Output the (X, Y) coordinate of the center of the cell containing the given text.  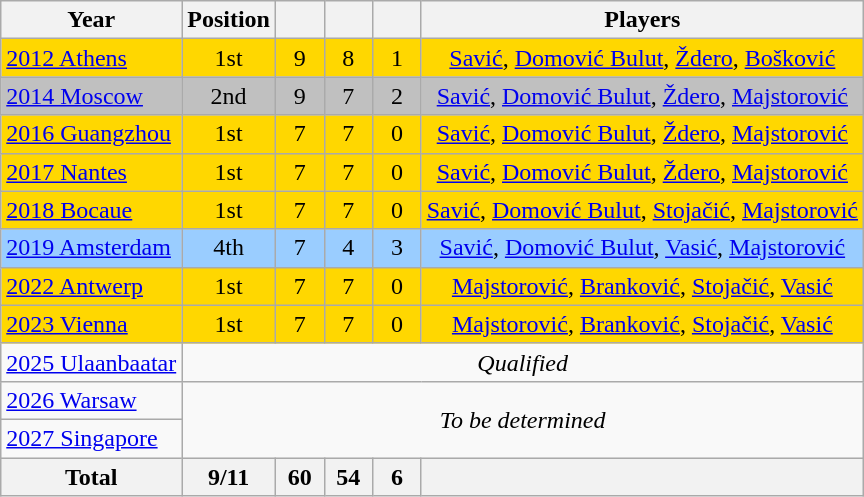
2 (398, 96)
2016 Guangzhou (92, 134)
Players (642, 20)
Savić, Domović Bulut, Stojačić, Majstorović (642, 210)
3 (398, 248)
2nd (229, 96)
2026 Warsaw (92, 400)
Qualified (523, 362)
4th (229, 248)
1 (398, 58)
8 (348, 58)
Position (229, 20)
To be determined (523, 419)
9/11 (229, 477)
6 (398, 477)
2018 Bocaue (92, 210)
2014 Moscow (92, 96)
2012 Athens (92, 58)
2017 Nantes (92, 172)
2022 Antwerp (92, 286)
2019 Amsterdam (92, 248)
60 (300, 477)
Savić, Domović Bulut, Ždero, Bošković (642, 58)
2027 Singapore (92, 438)
Total (92, 477)
4 (348, 248)
54 (348, 477)
2025 Ulaanbaatar (92, 362)
2023 Vienna (92, 324)
Year (92, 20)
Savić, Domović Bulut, Vasić, Majstorović (642, 248)
